Pinpoint the cell where the given text exists, returning its (x, y) midpoint coordinate. 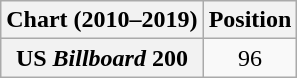
Position (250, 20)
96 (250, 58)
US Billboard 200 (102, 58)
Chart (2010–2019) (102, 20)
